Find where the given text appears and provide that cell's center as [X, Y] coordinate. 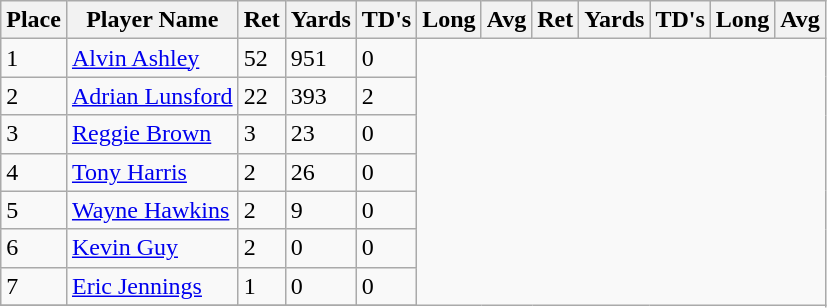
Kevin Guy [152, 248]
52 [262, 58]
5 [34, 210]
Tony Harris [152, 172]
393 [320, 96]
26 [320, 172]
Player Name [152, 20]
Adrian Lunsford [152, 96]
951 [320, 58]
23 [320, 134]
Reggie Brown [152, 134]
4 [34, 172]
Alvin Ashley [152, 58]
6 [34, 248]
Wayne Hawkins [152, 210]
9 [320, 210]
22 [262, 96]
Place [34, 20]
7 [34, 286]
Eric Jennings [152, 286]
